Scan for the cell matching the given text and deliver its [x, y] coordinate at center. 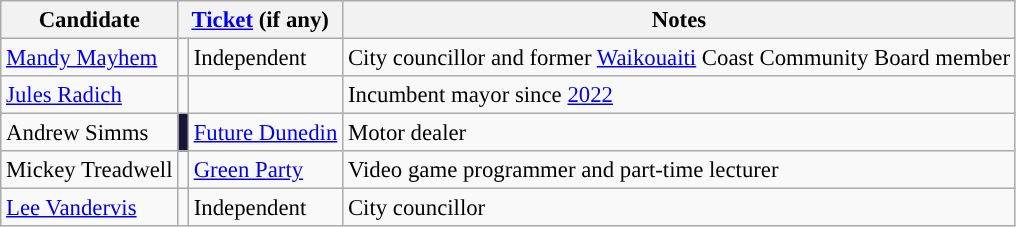
City councillor and former Waikouaiti Coast Community Board member [680, 58]
Green Party [265, 170]
Future Dunedin [265, 133]
City councillor [680, 208]
Ticket (if any) [260, 20]
Candidate [90, 20]
Video game programmer and part-time lecturer [680, 170]
Mandy Mayhem [90, 58]
Motor dealer [680, 133]
Lee Vandervis [90, 208]
Notes [680, 20]
Andrew Simms [90, 133]
Mickey Treadwell [90, 170]
Incumbent mayor since 2022 [680, 95]
Jules Radich [90, 95]
